Detect which cell encompasses the target text, then output its (X, Y) center coordinate. 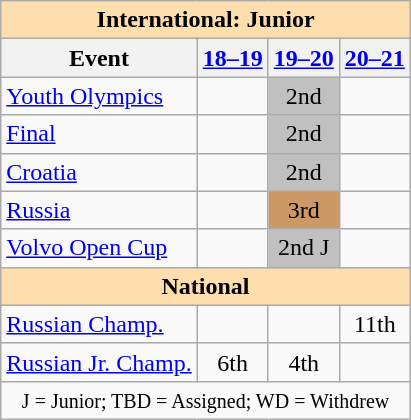
Final (99, 134)
20–21 (374, 58)
Russian Jr. Champ. (99, 362)
19–20 (304, 58)
Event (99, 58)
11th (374, 324)
18–19 (232, 58)
Russia (99, 210)
J = Junior; TBD = Assigned; WD = Withdrew (206, 400)
3rd (304, 210)
Croatia (99, 172)
Russian Champ. (99, 324)
Volvo Open Cup (99, 248)
2nd J (304, 248)
4th (304, 362)
Youth Olympics (99, 96)
International: Junior (206, 20)
6th (232, 362)
National (206, 286)
